Capture the cell that displays the provided text and extract its [x, y] central coordinate. 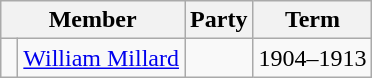
Member [93, 20]
William Millard [102, 58]
Term [312, 20]
1904–1913 [312, 58]
Party [219, 20]
